For the text-containing cell, return its midpoint in (x, y) coordinate format. 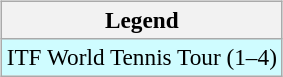
ITF World Tennis Tour (1–4) (142, 57)
Legend (142, 20)
